Return the (X, Y) coordinate for the center point of the cell that contains the specified text.  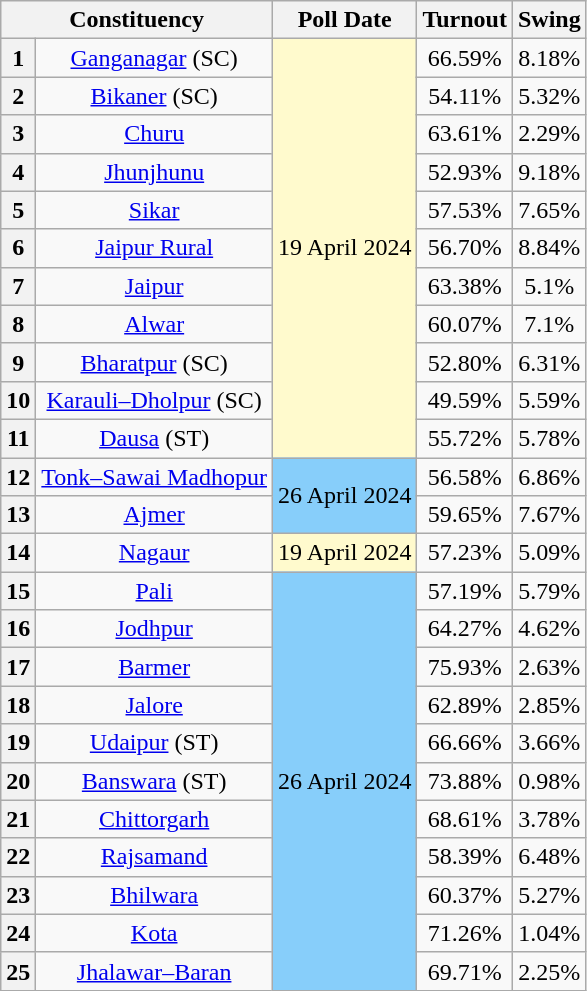
63.61% (465, 134)
19 (18, 743)
Karauli–Dholpur (SC) (154, 400)
Chittorgarh (154, 819)
14 (18, 553)
56.58% (465, 477)
2.25% (549, 971)
75.93% (465, 667)
Ajmer (154, 515)
Tonk–Sawai Madhopur (154, 477)
20 (18, 781)
7 (18, 286)
Bikaner (SC) (154, 96)
66.66% (465, 743)
5.79% (549, 591)
Banswara (ST) (154, 781)
73.88% (465, 781)
Pali (154, 591)
Barmer (154, 667)
2.29% (549, 134)
Sikar (154, 210)
4.62% (549, 629)
62.89% (465, 705)
12 (18, 477)
8 (18, 324)
16 (18, 629)
9.18% (549, 172)
6.31% (549, 362)
5.09% (549, 553)
21 (18, 819)
0.98% (549, 781)
13 (18, 515)
58.39% (465, 857)
55.72% (465, 438)
Poll Date (345, 20)
Dausa (ST) (154, 438)
Constituency (137, 20)
5.32% (549, 96)
6 (18, 248)
18 (18, 705)
Swing (549, 20)
5.78% (549, 438)
10 (18, 400)
60.37% (465, 895)
Bharatpur (SC) (154, 362)
2.63% (549, 667)
66.59% (465, 58)
63.38% (465, 286)
3.66% (549, 743)
Jaipur (154, 286)
Jalore (154, 705)
Bhilwara (154, 895)
4 (18, 172)
2.85% (549, 705)
24 (18, 933)
Jaipur Rural (154, 248)
Kota (154, 933)
7.65% (549, 210)
Alwar (154, 324)
59.65% (465, 515)
Churu (154, 134)
57.53% (465, 210)
17 (18, 667)
71.26% (465, 933)
60.07% (465, 324)
69.71% (465, 971)
Turnout (465, 20)
54.11% (465, 96)
8.84% (549, 248)
52.93% (465, 172)
6.48% (549, 857)
1.04% (549, 933)
5.27% (549, 895)
5.1% (549, 286)
11 (18, 438)
57.19% (465, 591)
Jodhpur (154, 629)
7.1% (549, 324)
1 (18, 58)
68.61% (465, 819)
22 (18, 857)
Rajsamand (154, 857)
3 (18, 134)
Udaipur (ST) (154, 743)
64.27% (465, 629)
5 (18, 210)
7.67% (549, 515)
23 (18, 895)
15 (18, 591)
Ganganagar (SC) (154, 58)
49.59% (465, 400)
2 (18, 96)
Jhunjhunu (154, 172)
Nagaur (154, 553)
6.86% (549, 477)
3.78% (549, 819)
Jhalawar–Baran (154, 971)
56.70% (465, 248)
9 (18, 362)
8.18% (549, 58)
57.23% (465, 553)
52.80% (465, 362)
25 (18, 971)
5.59% (549, 400)
